Determine the [x, y] coordinate at the center of the cell enclosing the given text.  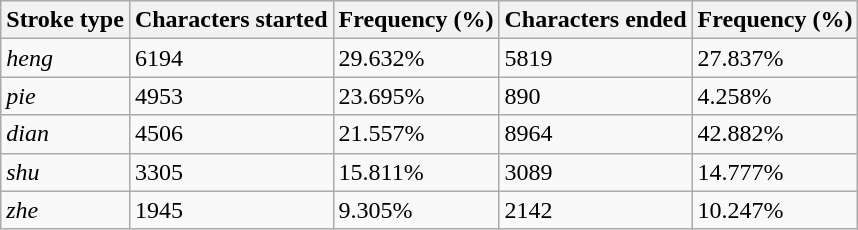
pie [66, 96]
42.882% [775, 134]
27.837% [775, 58]
9.305% [416, 210]
Characters ended [596, 20]
890 [596, 96]
29.632% [416, 58]
3305 [231, 172]
23.695% [416, 96]
8964 [596, 134]
dian [66, 134]
14.777% [775, 172]
1945 [231, 210]
5819 [596, 58]
21.557% [416, 134]
15.811% [416, 172]
4.258% [775, 96]
10.247% [775, 210]
shu [66, 172]
Stroke type [66, 20]
2142 [596, 210]
Characters started [231, 20]
4506 [231, 134]
3089 [596, 172]
heng [66, 58]
6194 [231, 58]
zhe [66, 210]
4953 [231, 96]
